Output the (X, Y) coordinate of the center of the cell containing the given text.  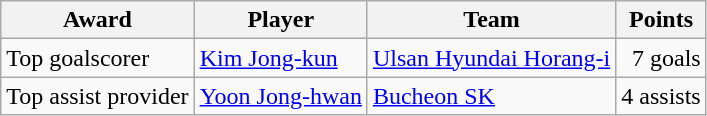
Award (98, 20)
7 goals (661, 58)
Kim Jong-kun (280, 58)
Top goalscorer (98, 58)
Team (491, 20)
Top assist provider (98, 96)
Points (661, 20)
Yoon Jong-hwan (280, 96)
Bucheon SK (491, 96)
4 assists (661, 96)
Ulsan Hyundai Horang-i (491, 58)
Player (280, 20)
